Scan for the cell matching the given text and deliver its (X, Y) coordinate at center. 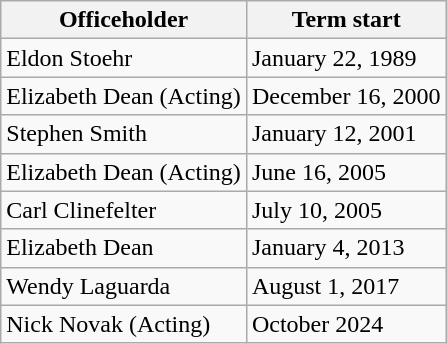
Stephen Smith (124, 134)
July 10, 2005 (346, 210)
June 16, 2005 (346, 172)
Carl Clinefelter (124, 210)
August 1, 2017 (346, 286)
October 2024 (346, 324)
Wendy Laguarda (124, 286)
December 16, 2000 (346, 96)
Elizabeth Dean (124, 248)
January 22, 1989 (346, 58)
Nick Novak (Acting) (124, 324)
January 12, 2001 (346, 134)
Eldon Stoehr (124, 58)
Officeholder (124, 20)
January 4, 2013 (346, 248)
Term start (346, 20)
